Return (x, y) of the center of cell containing provided text 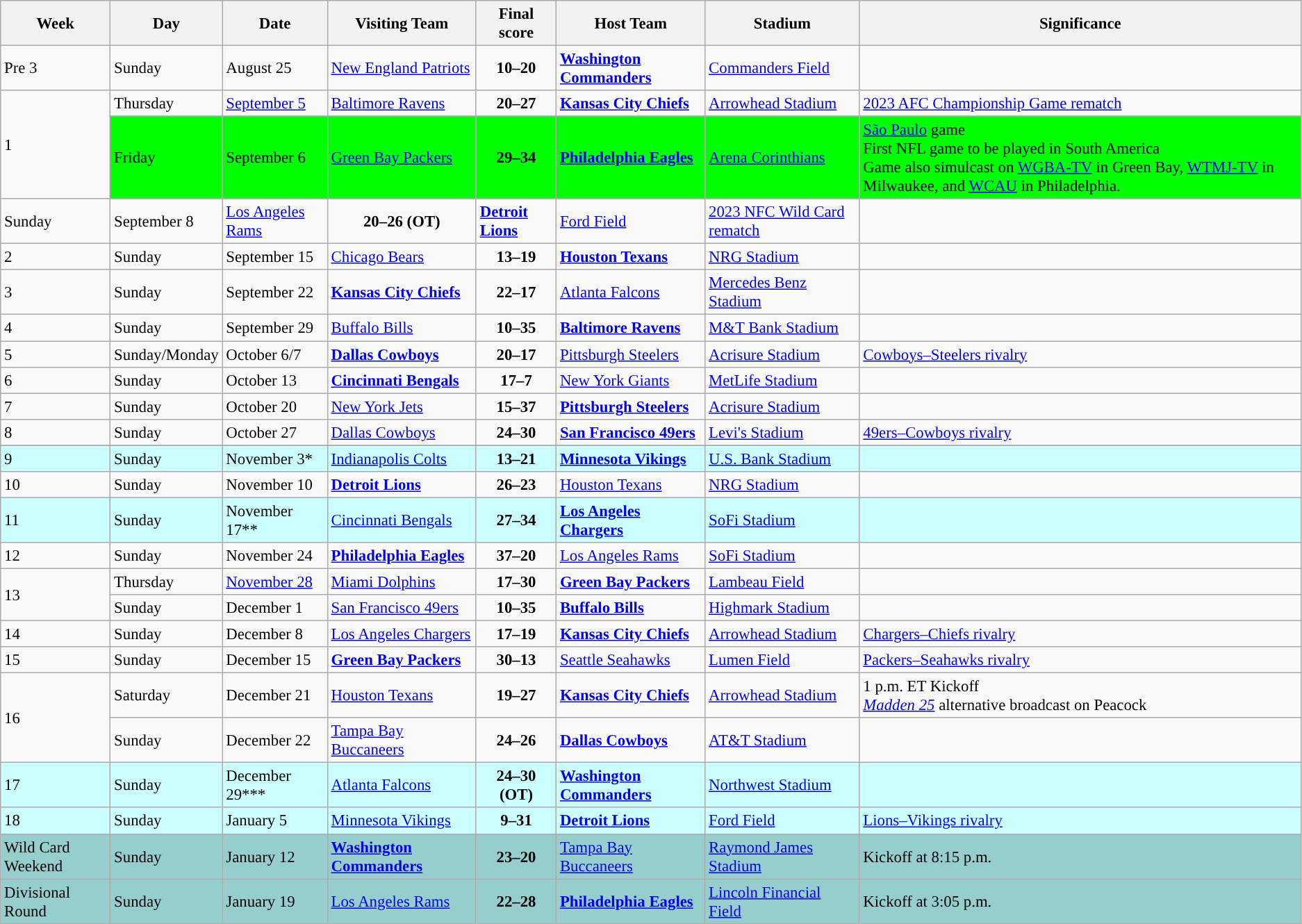
13 (56, 595)
6 (56, 380)
2023 NFC Wild Card rematch (782, 221)
Arena Corinthians (782, 158)
October 6/7 (275, 354)
15 (56, 660)
1 p.m. ET KickoffMadden 25 alternative broadcast on Peacock (1080, 696)
5 (56, 354)
September 5 (275, 104)
Chicago Bears (402, 257)
17–19 (516, 634)
September 22 (275, 292)
New York Jets (402, 406)
Saturday (167, 696)
24–30 (OT) (516, 785)
September 29 (275, 328)
New England Patriots (402, 68)
October 13 (275, 380)
17 (56, 785)
17–7 (516, 380)
January 12 (275, 856)
December 22 (275, 741)
37–20 (516, 556)
23–20 (516, 856)
Lumen Field (782, 660)
7 (56, 406)
Sunday/Monday (167, 354)
Significance (1080, 24)
Day (167, 24)
Kickoff at 8:15 p.m. (1080, 856)
Raymond James Stadium (782, 856)
15–37 (516, 406)
27–34 (516, 520)
January 19 (275, 902)
Visiting Team (402, 24)
Miami Dolphins (402, 581)
19–27 (516, 696)
2023 AFC Championship Game rematch (1080, 104)
14 (56, 634)
New York Giants (631, 380)
August 25 (275, 68)
M&T Bank Stadium (782, 328)
Northwest Stadium (782, 785)
Packers–Seahawks rivalry (1080, 660)
Date (275, 24)
December 21 (275, 696)
2 (56, 257)
8 (56, 432)
Seattle Seahawks (631, 660)
22–17 (516, 292)
U.S. Bank Stadium (782, 459)
9 (56, 459)
13–19 (516, 257)
Commanders Field (782, 68)
Chargers–Chiefs rivalry (1080, 634)
November 17** (275, 520)
September 15 (275, 257)
November 24 (275, 556)
20–27 (516, 104)
AT&T Stadium (782, 741)
1 (56, 145)
November 28 (275, 581)
13–21 (516, 459)
Cowboys–Steelers rivalry (1080, 354)
12 (56, 556)
20–26 (OT) (402, 221)
November 3* (275, 459)
Lincoln Financial Field (782, 902)
Host Team (631, 24)
24–26 (516, 741)
24–30 (516, 432)
17–30 (516, 581)
30–13 (516, 660)
Wild Card Weekend (56, 856)
Final score (516, 24)
29–34 (516, 158)
22–28 (516, 902)
September 6 (275, 158)
3 (56, 292)
Pre 3 (56, 68)
9–31 (516, 821)
Lions–Vikings rivalry (1080, 821)
December 29*** (275, 785)
Divisional Round (56, 902)
Stadium (782, 24)
November 10 (275, 485)
18 (56, 821)
Highmark Stadium (782, 608)
Mercedes Benz Stadium (782, 292)
49ers–Cowboys rivalry (1080, 432)
December 8 (275, 634)
20–17 (516, 354)
10–20 (516, 68)
Levi's Stadium (782, 432)
Indianapolis Colts (402, 459)
Kickoff at 3:05 p.m. (1080, 902)
10 (56, 485)
26–23 (516, 485)
4 (56, 328)
Lambeau Field (782, 581)
September 8 (167, 221)
11 (56, 520)
October 20 (275, 406)
Week (56, 24)
16 (56, 718)
December 1 (275, 608)
October 27 (275, 432)
Friday (167, 158)
MetLife Stadium (782, 380)
January 5 (275, 821)
December 15 (275, 660)
